Identify which cell holds the provided text, then report its (x, y) central coordinate. 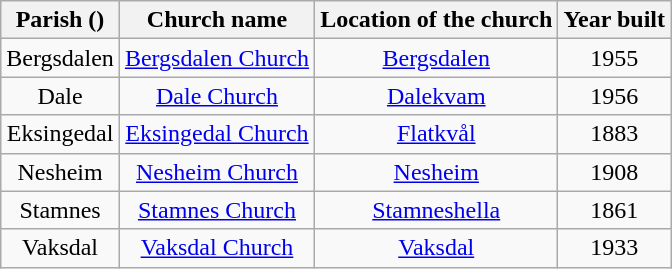
1883 (614, 134)
Eksingedal Church (216, 134)
Parish () (60, 20)
1955 (614, 58)
Dale (60, 96)
Dale Church (216, 96)
Flatkvål (436, 134)
Location of the church (436, 20)
1933 (614, 248)
Stamneshella (436, 210)
Stamnes (60, 210)
Bergsdalen Church (216, 58)
1861 (614, 210)
Nesheim Church (216, 172)
Dalekvam (436, 96)
Year built (614, 20)
1908 (614, 172)
Church name (216, 20)
1956 (614, 96)
Stamnes Church (216, 210)
Eksingedal (60, 134)
Vaksdal Church (216, 248)
